Locate the cell with the specified text and output its [x, y] center coordinate. 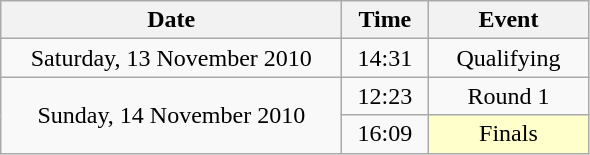
Date [172, 20]
Finals [508, 134]
Qualifying [508, 58]
Event [508, 20]
Round 1 [508, 96]
Saturday, 13 November 2010 [172, 58]
Sunday, 14 November 2010 [172, 115]
16:09 [385, 134]
Time [385, 20]
14:31 [385, 58]
12:23 [385, 96]
